Return the (X, Y) coordinate for the center point of the cell that contains the specified text.  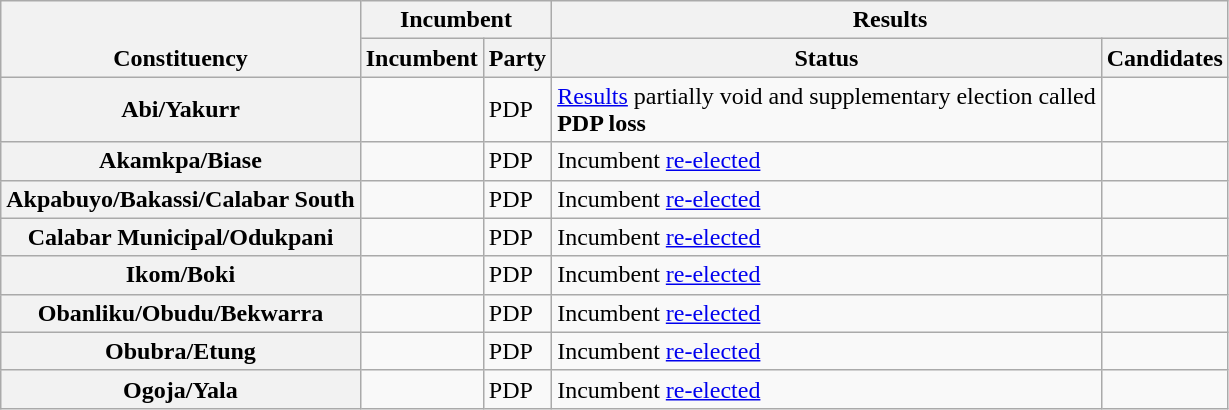
Constituency (180, 39)
Ikom/Boki (180, 275)
Party (517, 58)
Status (827, 58)
Obubra/Etung (180, 351)
Results partially void and supplementary election calledPDP loss (827, 110)
Ogoja/Yala (180, 389)
Akpabuyo/Bakassi/Calabar South (180, 199)
Candidates (1164, 58)
Obanliku/Obudu/Bekwarra (180, 313)
Calabar Municipal/Odukpani (180, 237)
Akamkpa/Biase (180, 161)
Abi/Yakurr (180, 110)
Results (890, 20)
